Extract the (x, y) coordinate from the center of the cell holding the provided text.  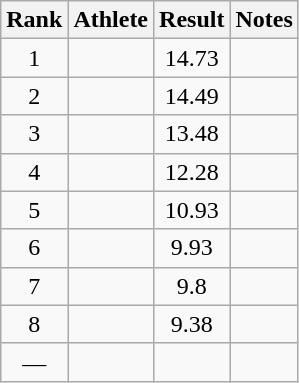
Rank (34, 20)
12.28 (192, 172)
— (34, 362)
9.38 (192, 324)
9.8 (192, 286)
9.93 (192, 248)
8 (34, 324)
10.93 (192, 210)
2 (34, 96)
3 (34, 134)
Athlete (111, 20)
14.73 (192, 58)
4 (34, 172)
Result (192, 20)
14.49 (192, 96)
7 (34, 286)
13.48 (192, 134)
6 (34, 248)
Notes (264, 20)
1 (34, 58)
5 (34, 210)
